Extract the (x, y) coordinate from the center of the cell holding the provided text.  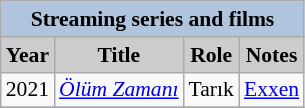
Title (118, 55)
Ölüm Zamanı (118, 90)
Role (212, 55)
Notes (272, 55)
Tarık (212, 90)
Streaming series and films (152, 19)
2021 (28, 90)
Year (28, 55)
Exxen (272, 90)
